Determine the (X, Y) coordinate at the center of the cell enclosing the given text.  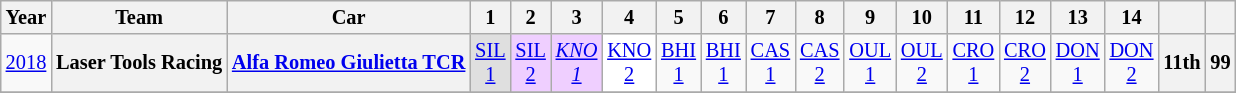
Laser Tools Racing (139, 63)
8 (820, 17)
DON1 (1078, 63)
Team (139, 17)
SIL2 (530, 63)
CRO2 (1025, 63)
CRO1 (974, 63)
KNO2 (629, 63)
OUL2 (922, 63)
9 (870, 17)
2 (530, 17)
1 (490, 17)
5 (678, 17)
Year (26, 17)
4 (629, 17)
6 (724, 17)
11th (1182, 63)
SIL1 (490, 63)
7 (770, 17)
Alfa Romeo Giulietta TCR (348, 63)
DON2 (1132, 63)
99 (1220, 63)
CAS2 (820, 63)
OUL1 (870, 63)
14 (1132, 17)
Car (348, 17)
10 (922, 17)
12 (1025, 17)
11 (974, 17)
3 (577, 17)
2018 (26, 63)
KNO1 (577, 63)
CAS1 (770, 63)
13 (1078, 17)
